From the cell containing the given text, extract its center point as (x, y) coordinate. 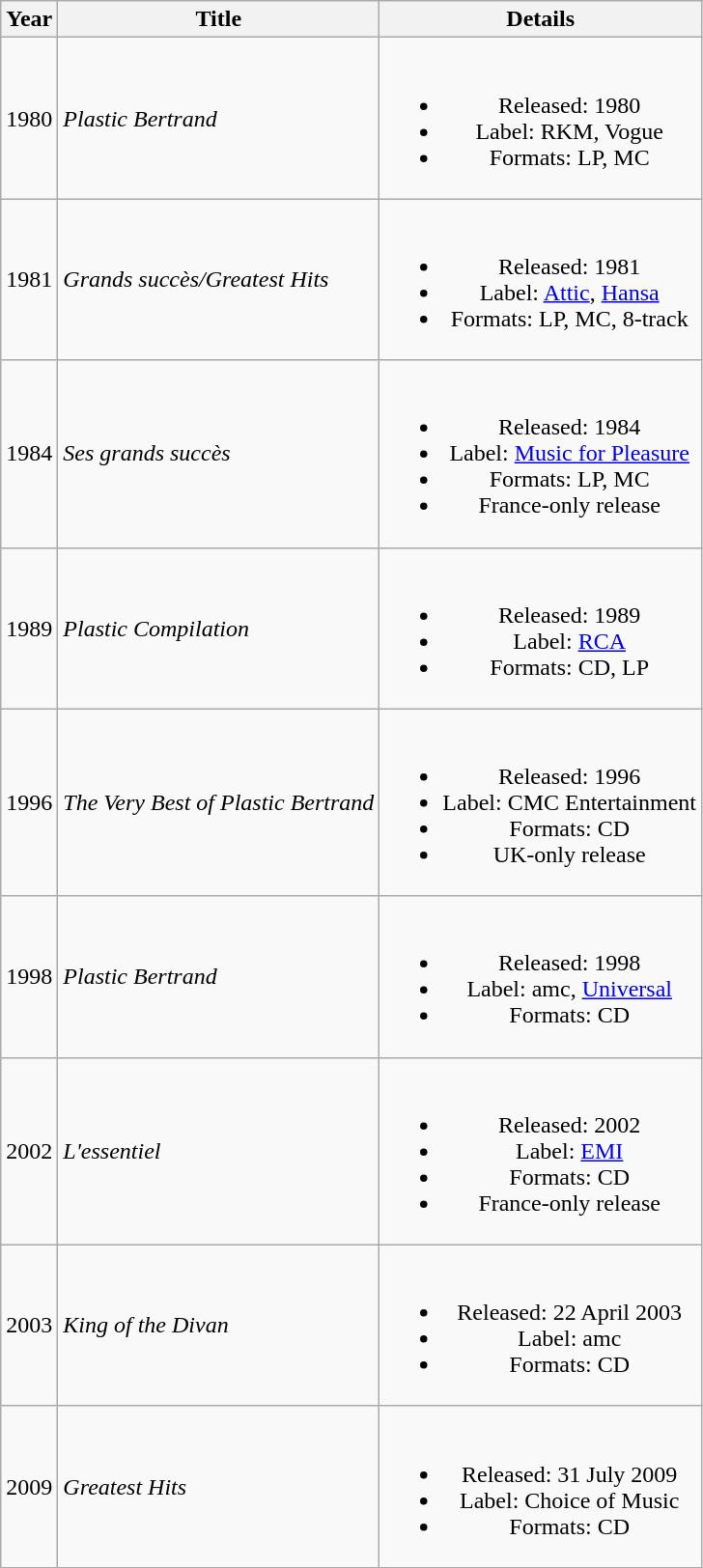
Released: 1981Label: Attic, HansaFormats: LP, MC, 8-track (541, 280)
2002 (29, 1151)
Released: 31 July 2009Label: Choice of MusicFormats: CD (541, 1487)
1998 (29, 977)
Released: 1984Label: Music for PleasureFormats: LP, MCFrance-only release (541, 454)
2003 (29, 1325)
Plastic Compilation (218, 628)
Released: 22 April 2003Label: amcFormats: CD (541, 1325)
1989 (29, 628)
1980 (29, 118)
Released: 1989Label: RCAFormats: CD, LP (541, 628)
Title (218, 19)
1996 (29, 802)
Greatest Hits (218, 1487)
Released: 1998Label: amc, UniversalFormats: CD (541, 977)
Year (29, 19)
Grands succès/Greatest Hits (218, 280)
Released: 1996Label: CMC EntertainmentFormats: CDUK-only release (541, 802)
L'essentiel (218, 1151)
Ses grands succès (218, 454)
1984 (29, 454)
2009 (29, 1487)
The Very Best of Plastic Bertrand (218, 802)
Details (541, 19)
1981 (29, 280)
Released: 1980Label: RKM, VogueFormats: LP, MC (541, 118)
King of the Divan (218, 1325)
Released: 2002Label: EMIFormats: CDFrance-only release (541, 1151)
